Scan for the cell matching the given text and deliver its [X, Y] coordinate at center. 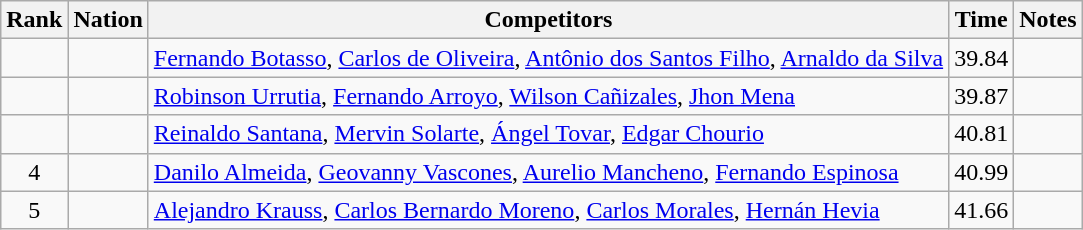
Notes [1048, 20]
Rank [34, 20]
Robinson Urrutia, Fernando Arroyo, Wilson Cañizales, Jhon Mena [548, 96]
Nation [108, 20]
40.81 [982, 134]
39.87 [982, 96]
Competitors [548, 20]
5 [34, 210]
Alejandro Krauss, Carlos Bernardo Moreno, Carlos Morales, Hernán Hevia [548, 210]
39.84 [982, 58]
Danilo Almeida, Geovanny Vascones, Aurelio Mancheno, Fernando Espinosa [548, 172]
41.66 [982, 210]
4 [34, 172]
40.99 [982, 172]
Reinaldo Santana, Mervin Solarte, Ángel Tovar, Edgar Chourio [548, 134]
Time [982, 20]
Fernando Botasso, Carlos de Oliveira, Antônio dos Santos Filho, Arnaldo da Silva [548, 58]
